Pinpoint the cell where the given text exists, returning its (X, Y) midpoint coordinate. 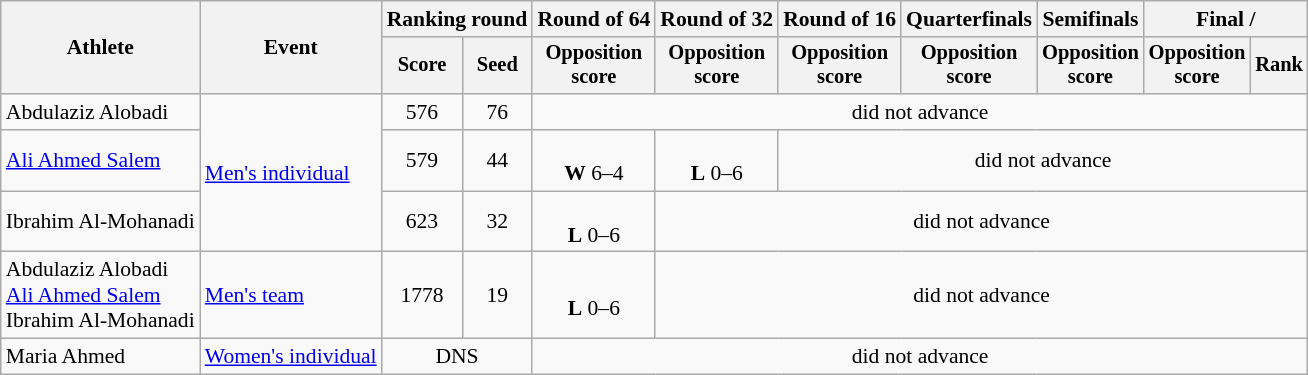
76 (497, 112)
Ibrahim Al-Mohanadi (100, 222)
44 (497, 160)
32 (497, 222)
576 (422, 112)
Men's individual (291, 173)
Rank (1279, 66)
W 6–4 (594, 160)
Abdulaziz Alobadi (100, 112)
Round of 32 (716, 19)
Semifinals (1090, 19)
Women's individual (291, 357)
1778 (422, 296)
Event (291, 48)
Round of 64 (594, 19)
Quarterfinals (969, 19)
Athlete (100, 48)
Maria Ahmed (100, 357)
579 (422, 160)
Final / (1226, 19)
19 (497, 296)
Men's team (291, 296)
DNS (458, 357)
Abdulaziz AlobadiAli Ahmed SalemIbrahim Al-Mohanadi (100, 296)
Round of 16 (840, 19)
Seed (497, 66)
623 (422, 222)
Score (422, 66)
Ali Ahmed Salem (100, 160)
Ranking round (458, 19)
